Provide the [X, Y] coordinate of the cell's center where the given text is located.  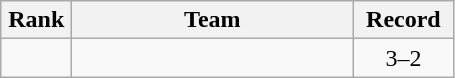
Team [212, 20]
Record [404, 20]
Rank [36, 20]
3–2 [404, 58]
